Detect which cell encompasses the target text, then output its [X, Y] center coordinate. 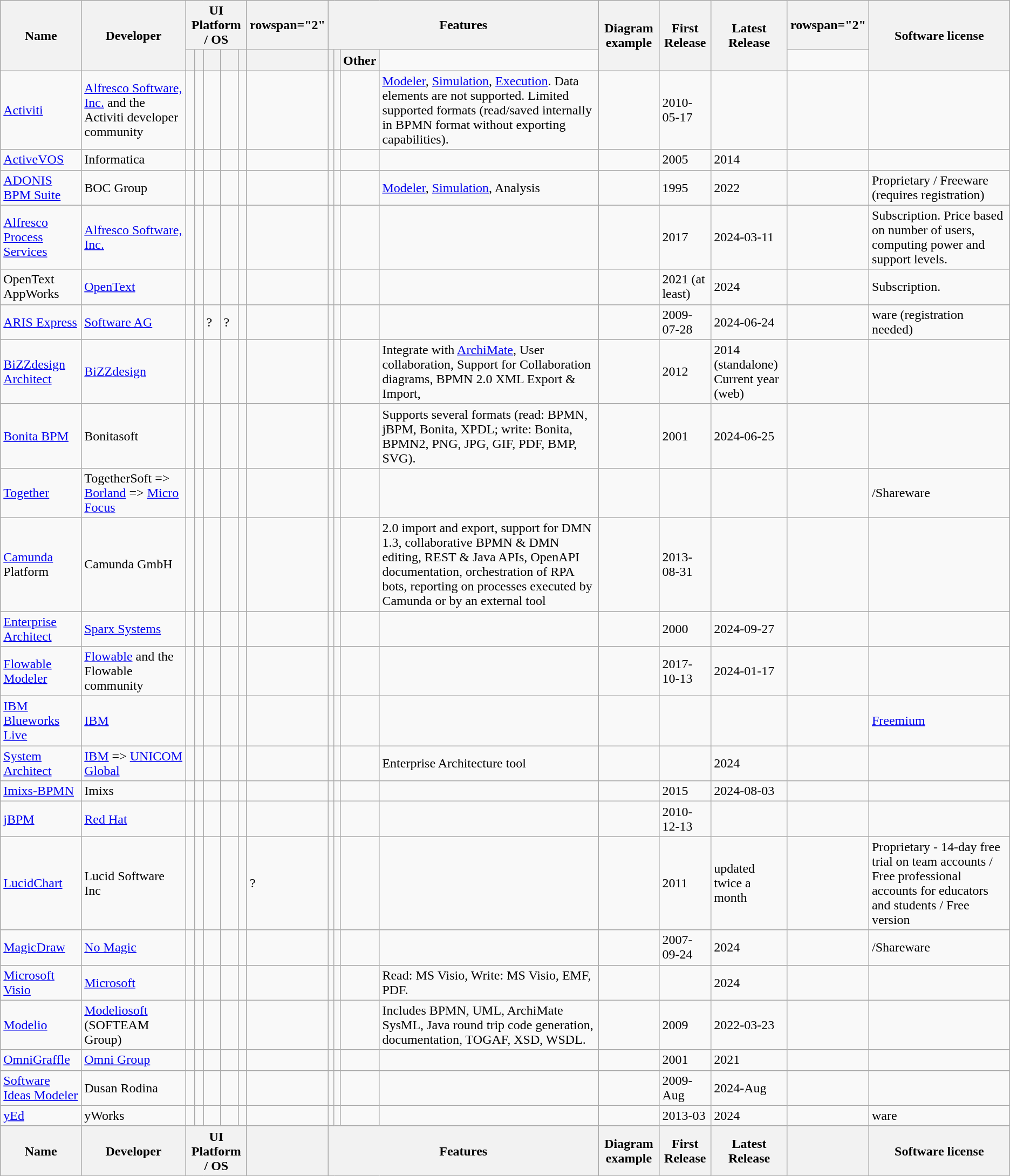
Omni Group [134, 1060]
2007-09-24 [685, 948]
Modeler, Simulation, Analysis [489, 188]
ADONIS BPM Suite [41, 188]
2012 [685, 371]
2009 [685, 1025]
2024-08-03 [749, 791]
Sparx Systems [134, 628]
Flowable and the Flowable community [134, 671]
No Magic [134, 948]
2005 [685, 160]
2024-06-24 [749, 322]
Subscription. Price based on number of users, computing power and support levels. [939, 237]
Flowable Modeler [41, 671]
Proprietary - 14-day free trial on team accounts / Free professional accounts for educators and students / Free version [939, 883]
BiZZdesign [134, 371]
2010-05-17 [685, 110]
Enterprise Architect [41, 628]
Microsoft [134, 982]
OmniGraffle [41, 1060]
Red Hat [134, 819]
Integrate with ArchiMate, User collaboration, Support for Collaboration diagrams, BPMN 2.0 XML Export & Import, [489, 371]
2009-07-28 [685, 322]
Supports several formats (read: BPMN, jBPM, Bonita, XPDL; write: Bonita, BPMN2, PNG, JPG, GIF, PDF, BMP, SVG). [489, 436]
2015 [685, 791]
BOC Group [134, 188]
BiZZdesign Architect [41, 371]
TogetherSoft => Borland => Micro Focus [134, 493]
OpenText [134, 287]
2017-10-13 [685, 671]
Bonitasoft [134, 436]
2022-03-23 [749, 1025]
2014 [749, 160]
Software Ideas Modeler [41, 1088]
yEd [41, 1116]
Software AG [134, 322]
2014 (standalone)Current year (web) [749, 371]
Lucid Software Inc [134, 883]
Subscription. [939, 287]
2024-09-27 [749, 628]
2021 (at least) [685, 287]
updated twice a month [749, 883]
Camunda GmbH [134, 565]
ware [939, 1116]
2000 [685, 628]
MagicDraw [41, 948]
yWorks [134, 1116]
Modelio [41, 1025]
2022 [749, 188]
Alfresco Process Services [41, 237]
Imixs-BPMN [41, 791]
Activiti [41, 110]
Bonita BPM [41, 436]
IBM Blueworks Live [41, 721]
Informatica [134, 160]
ARIS Express [41, 322]
2024-06-25 [749, 436]
2011 [685, 883]
Camunda Platform [41, 565]
IBM => UNICOM Global [134, 763]
Dusan Rodina [134, 1088]
Imixs [134, 791]
ActiveVOS [41, 160]
Freemium [939, 721]
2024-01-17 [749, 671]
IBM [134, 721]
jBPM [41, 819]
Other [360, 60]
ware (registration needed) [939, 322]
LucidChart [41, 883]
1995 [685, 188]
Proprietary / Freeware (requires registration) [939, 188]
2024-Aug [749, 1088]
2013-03 [685, 1116]
2010-12-13 [685, 819]
2021 [749, 1060]
Alfresco Software, Inc. [134, 237]
Microsoft Visio [41, 982]
Alfresco Software, Inc. and the Activiti developer community [134, 110]
Enterprise Architecture tool [489, 763]
Includes BPMN, UML, ArchiMate SysML, Java round trip code generation, documentation, TOGAF, XSD, WSDL. [489, 1025]
Read: MS Visio, Write: MS Visio, EMF, PDF. [489, 982]
2009-Aug [685, 1088]
System Architect [41, 763]
2024-03-11 [749, 237]
Together [41, 493]
OpenText AppWorks [41, 287]
Modeliosoft (SOFTEAM Group) [134, 1025]
2017 [685, 237]
2013-08-31 [685, 565]
